Scan for the cell matching the given text and deliver its (X, Y) coordinate at center. 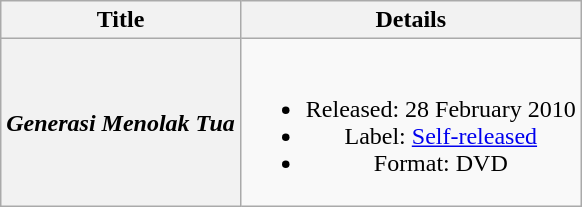
Generasi Menolak Tua (121, 122)
Title (121, 20)
Details (410, 20)
Released: 28 February 2010Label: Self-releasedFormat: DVD (410, 122)
